Extract the [x, y] coordinate from the center of the cell holding the provided text.  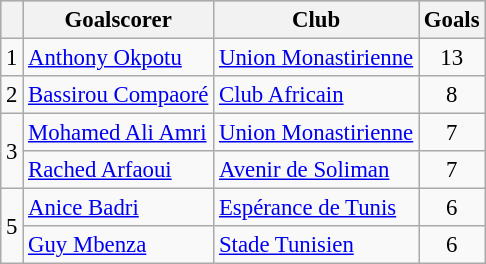
8 [451, 95]
Club Africain [316, 95]
Espérance de Tunis [316, 208]
Bassirou Compaoré [118, 95]
Mohamed Ali Amri [118, 133]
Anthony Okpotu [118, 58]
2 [12, 95]
5 [12, 226]
Goalscorer [118, 20]
Club [316, 20]
Stade Tunisien [316, 245]
3 [12, 152]
Rached Arfaoui [118, 170]
Goals [451, 20]
Guy Mbenza [118, 245]
13 [451, 58]
1 [12, 58]
Avenir de Soliman [316, 170]
Anice Badri [118, 208]
